Return the [x, y] coordinate for the center point of the cell that contains the specified text.  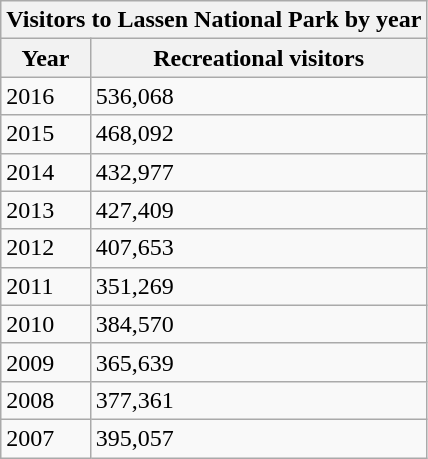
427,409 [258, 210]
Recreational visitors [258, 58]
2007 [46, 438]
2014 [46, 172]
2009 [46, 362]
2008 [46, 400]
2016 [46, 96]
2015 [46, 134]
432,977 [258, 172]
2010 [46, 324]
2012 [46, 248]
384,570 [258, 324]
365,639 [258, 362]
351,269 [258, 286]
2013 [46, 210]
Visitors to Lassen National Park by year [214, 20]
536,068 [258, 96]
468,092 [258, 134]
Year [46, 58]
395,057 [258, 438]
377,361 [258, 400]
407,653 [258, 248]
2011 [46, 286]
